Extract the (X, Y) coordinate from the center of the cell holding the provided text.  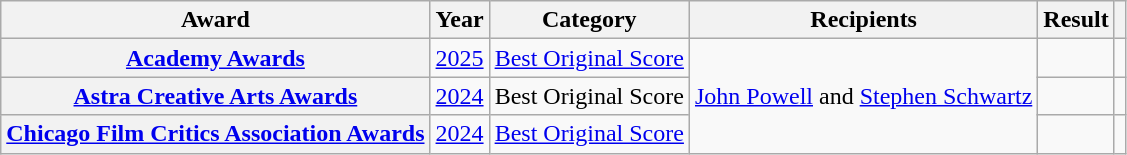
John Powell and Stephen Schwartz (863, 96)
Result (1076, 20)
Astra Creative Arts Awards (216, 96)
Recipients (863, 20)
Year (460, 20)
Chicago Film Critics Association Awards (216, 134)
Category (589, 20)
Academy Awards (216, 58)
Award (216, 20)
2025 (460, 58)
